Capture the cell that displays the provided text and extract its [x, y] central coordinate. 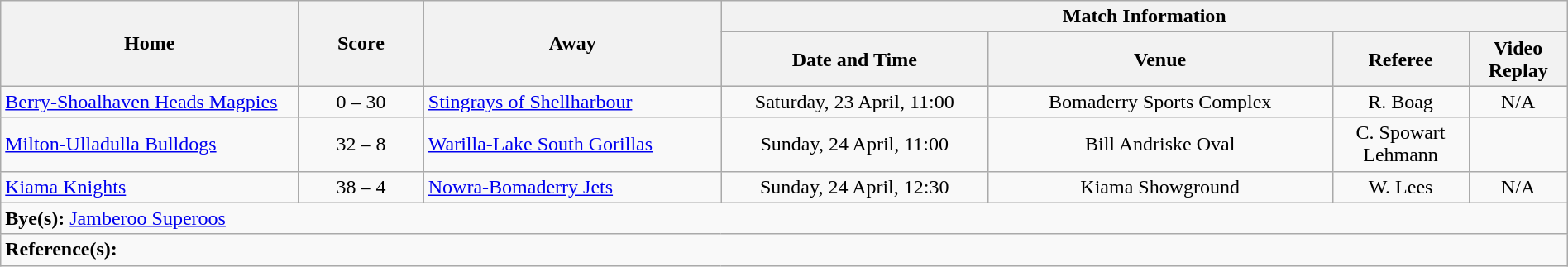
Nowra-Bomaderry Jets [572, 187]
0 – 30 [361, 102]
Bye(s): Jamberoo Superoos [784, 218]
Score [361, 43]
Referee [1401, 60]
Match Information [1145, 17]
32 – 8 [361, 144]
Date and Time [854, 60]
38 – 4 [361, 187]
Bomaderry Sports Complex [1159, 102]
Stingrays of Shellharbour [572, 102]
Away [572, 43]
Venue [1159, 60]
Sunday, 24 April, 11:00 [854, 144]
Home [150, 43]
Bill Andriske Oval [1159, 144]
Video Replay [1518, 60]
Warilla-Lake South Gorillas [572, 144]
Saturday, 23 April, 11:00 [854, 102]
Sunday, 24 April, 12:30 [854, 187]
Kiama Showground [1159, 187]
Reference(s): [784, 250]
Milton-Ulladulla Bulldogs [150, 144]
W. Lees [1401, 187]
Berry-Shoalhaven Heads Magpies [150, 102]
C. Spowart Lehmann [1401, 144]
Kiama Knights [150, 187]
R. Boag [1401, 102]
